Identify which cell holds the provided text, then report its [x, y] central coordinate. 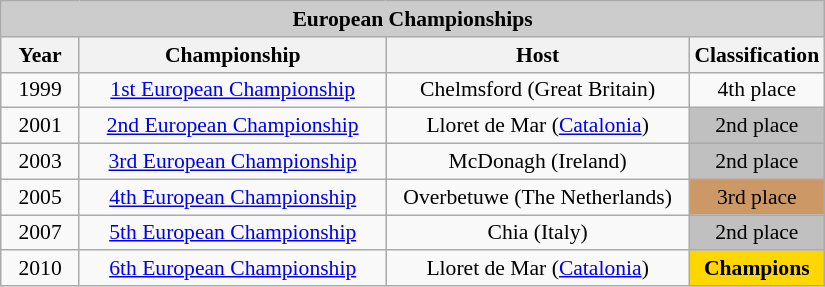
4th European Championship [232, 197]
Year [40, 55]
1999 [40, 90]
Chia (Italy) [538, 233]
Chelmsford (Great Britain) [538, 90]
2005 [40, 197]
6th European Championship [232, 269]
1st European Championship [232, 90]
Host [538, 55]
4th place [756, 90]
McDonagh (Ireland) [538, 162]
Classification [756, 55]
Overbetuwe (The Netherlands) [538, 197]
2003 [40, 162]
2007 [40, 233]
2001 [40, 126]
3rd place [756, 197]
European Championships [413, 19]
2010 [40, 269]
3rd European Championship [232, 162]
Championship [232, 55]
5th European Championship [232, 233]
2nd European Championship [232, 126]
Champions [756, 269]
